Find where the given text appears and provide that cell's center as [x, y] coordinate. 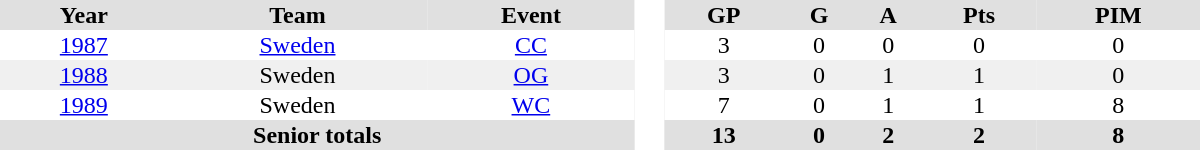
13 [724, 135]
1987 [84, 45]
CC [530, 45]
Event [530, 15]
1988 [84, 75]
Pts [980, 15]
Year [84, 15]
1989 [84, 105]
OG [530, 75]
PIM [1118, 15]
GP [724, 15]
Team [298, 15]
WC [530, 105]
G [818, 15]
7 [724, 105]
Senior totals [317, 135]
A [888, 15]
